Extract the [X, Y] coordinate from the center of the cell holding the provided text.  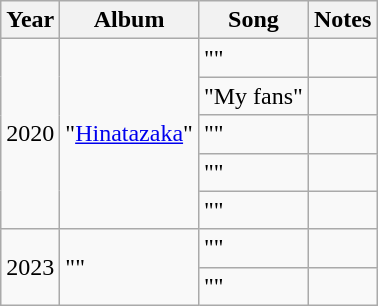
Song [253, 20]
Album [130, 20]
Notes [342, 20]
"Hinatazaka" [130, 134]
Year [30, 20]
2023 [30, 267]
2020 [30, 134]
"My fans" [253, 96]
